Detect which cell encompasses the target text, then output its (x, y) center coordinate. 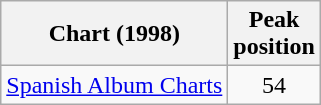
Chart (1998) (114, 34)
Peakposition (274, 34)
Spanish Album Charts (114, 85)
54 (274, 85)
